Determine the (X, Y) coordinate at the center of the cell enclosing the given text.  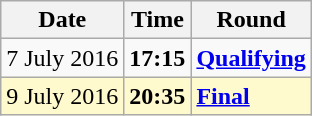
Round (251, 20)
Qualifying (251, 58)
Time (158, 20)
20:35 (158, 96)
Date (62, 20)
9 July 2016 (62, 96)
17:15 (158, 58)
Final (251, 96)
7 July 2016 (62, 58)
